Capture the cell that displays the provided text and extract its (X, Y) central coordinate. 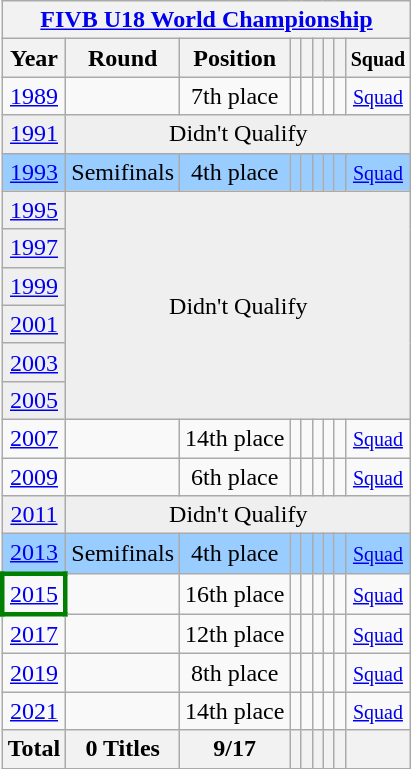
2019 (34, 673)
2003 (34, 362)
9/17 (235, 749)
2017 (34, 634)
2021 (34, 711)
1991 (34, 134)
Total (34, 749)
1997 (34, 248)
0 Titles (123, 749)
6th place (235, 477)
12th place (235, 634)
1989 (34, 96)
FIVB U18 World Championship (206, 20)
2009 (34, 477)
2001 (34, 324)
2005 (34, 400)
1993 (34, 172)
2011 (34, 515)
Position (235, 58)
1999 (34, 286)
16th place (235, 594)
8th place (235, 673)
Year (34, 58)
2007 (34, 438)
2013 (34, 554)
7th place (235, 96)
1995 (34, 210)
2015 (34, 594)
Round (123, 58)
